Pinpoint the cell where the given text exists, returning its (x, y) midpoint coordinate. 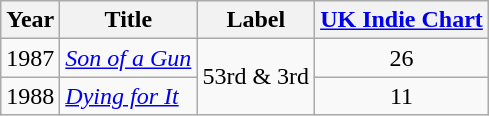
26 (402, 58)
Title (128, 20)
11 (402, 96)
1987 (30, 58)
Son of a Gun (128, 58)
Dying for It (128, 96)
53rd & 3rd (256, 77)
1988 (30, 96)
UK Indie Chart (402, 20)
Label (256, 20)
Year (30, 20)
